Return the [x, y] coordinate for the center point of the cell that contains the specified text.  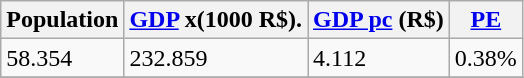
0.38% [486, 58]
GDP x(1000 R$). [216, 20]
232.859 [216, 58]
4.112 [379, 58]
PE [486, 20]
58.354 [62, 58]
Population [62, 20]
GDP pc (R$) [379, 20]
